Search for the cell housing the specified text and yield its (X, Y) center coordinate. 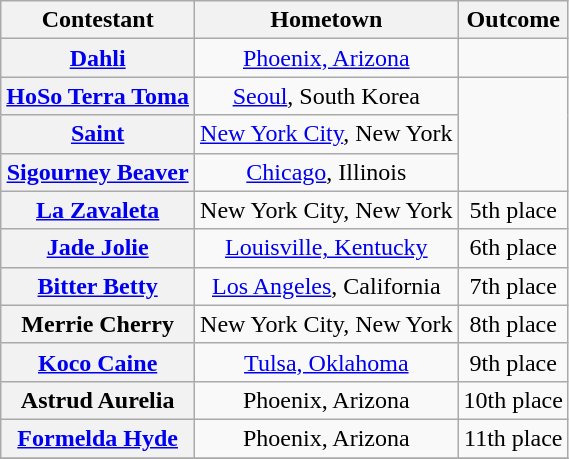
Louisville, Kentucky (327, 248)
Saint (98, 134)
9th place (513, 362)
7th place (513, 286)
8th place (513, 324)
Outcome (513, 20)
Los Angeles, California (327, 286)
Jade Jolie (98, 248)
Chicago, Illinois (327, 172)
5th place (513, 210)
Dahli (98, 58)
Hometown (327, 20)
Sigourney Beaver (98, 172)
11th place (513, 438)
10th place (513, 400)
Contestant (98, 20)
6th place (513, 248)
Tulsa, Oklahoma (327, 362)
Merrie Cherry (98, 324)
Bitter Betty (98, 286)
Koco Caine (98, 362)
Formelda Hyde (98, 438)
Seoul, South Korea (327, 96)
La Zavaleta (98, 210)
Astrud Aurelia (98, 400)
HoSo Terra Toma (98, 96)
